Extract the [X, Y] coordinate from the center of the cell holding the provided text.  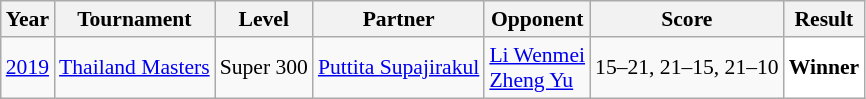
Result [824, 19]
Score [687, 19]
Winner [824, 68]
Tournament [134, 19]
Year [28, 19]
Super 300 [264, 68]
Thailand Masters [134, 68]
2019 [28, 68]
15–21, 21–15, 21–10 [687, 68]
Li Wenmei Zheng Yu [537, 68]
Level [264, 19]
Partner [398, 19]
Puttita Supajirakul [398, 68]
Opponent [537, 19]
